Extract the (X, Y) coordinate from the center of the cell holding the provided text.  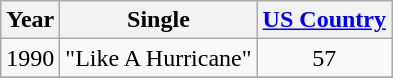
1990 (30, 58)
Single (158, 20)
Year (30, 20)
US Country (324, 20)
"Like A Hurricane" (158, 58)
57 (324, 58)
